Capture the cell that displays the provided text and extract its [X, Y] central coordinate. 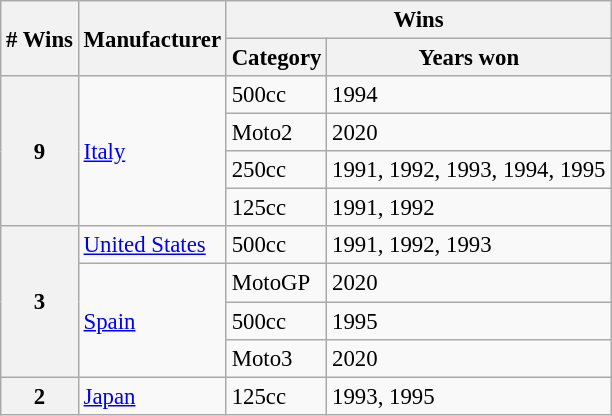
9 [40, 151]
2 [40, 396]
Japan [152, 396]
Manufacturer [152, 38]
Spain [152, 320]
MotoGP [276, 283]
Wins [418, 20]
1991, 1992, 1993 [469, 245]
Moto3 [276, 358]
1993, 1995 [469, 396]
1991, 1992, 1993, 1994, 1995 [469, 170]
Moto2 [276, 133]
# Wins [40, 38]
1995 [469, 321]
1991, 1992 [469, 208]
3 [40, 301]
United States [152, 245]
250cc [276, 170]
Italy [152, 151]
Years won [469, 58]
Category [276, 58]
1994 [469, 95]
